Return the [X, Y] coordinate for the center point of the cell that contains the specified text.  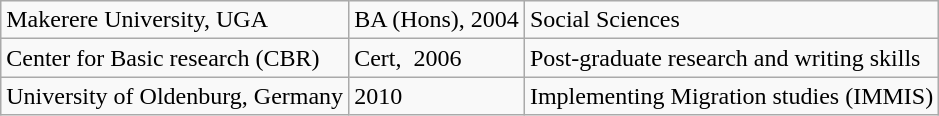
Makerere University, UGA [175, 20]
University of Oldenburg, Germany [175, 96]
Social Sciences [731, 20]
BA (Hons), 2004 [437, 20]
Cert, 2006 [437, 58]
Implementing Migration studies (IMMIS) [731, 96]
Post-graduate research and writing skills [731, 58]
2010 [437, 96]
Center for Basic research (CBR) [175, 58]
